Locate the cell with the specified text and output its (x, y) center coordinate. 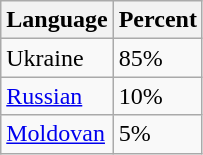
Percent (158, 20)
Russian (57, 96)
Moldovan (57, 134)
5% (158, 134)
Ukraine (57, 58)
10% (158, 96)
Language (57, 20)
85% (158, 58)
